Capture the cell that displays the provided text and extract its [x, y] central coordinate. 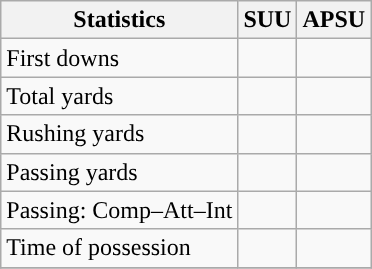
Total yards [120, 96]
Passing: Comp–Att–Int [120, 210]
Passing yards [120, 172]
Rushing yards [120, 134]
Statistics [120, 20]
First downs [120, 58]
APSU [334, 20]
Time of possession [120, 248]
SUU [268, 20]
